Capture the cell that displays the provided text and extract its (x, y) central coordinate. 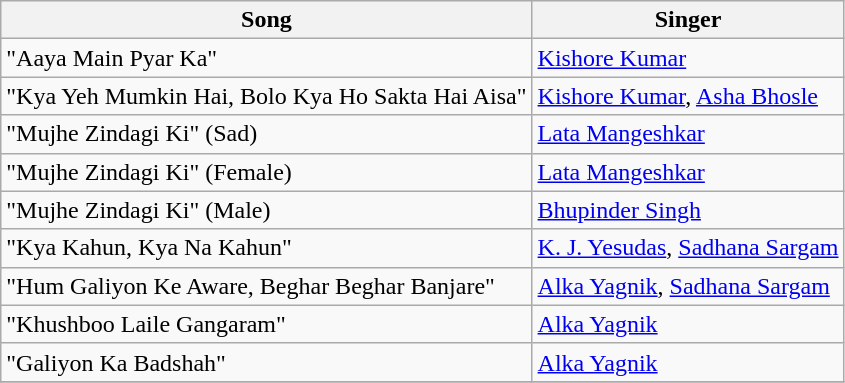
"Kya Yeh Mumkin Hai, Bolo Kya Ho Sakta Hai Aisa" (266, 96)
Kishore Kumar, Asha Bhosle (688, 96)
"Mujhe Zindagi Ki" (Female) (266, 172)
Kishore Kumar (688, 58)
"Mujhe Zindagi Ki" (Sad) (266, 134)
"Aaya Main Pyar Ka" (266, 58)
"Mujhe Zindagi Ki" (Male) (266, 210)
Bhupinder Singh (688, 210)
Song (266, 20)
"Hum Galiyon Ke Aware, Beghar Beghar Banjare" (266, 286)
Singer (688, 20)
"Kya Kahun, Kya Na Kahun" (266, 248)
Alka Yagnik, Sadhana Sargam (688, 286)
"Galiyon Ka Badshah" (266, 362)
K. J. Yesudas, Sadhana Sargam (688, 248)
"Khushboo Laile Gangaram" (266, 324)
